Pinpoint the cell where the given text exists, returning its (x, y) midpoint coordinate. 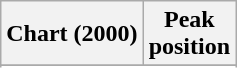
Chart (2000) (72, 34)
Peakposition (189, 34)
